Locate the cell with the specified text and output its (X, Y) center coordinate. 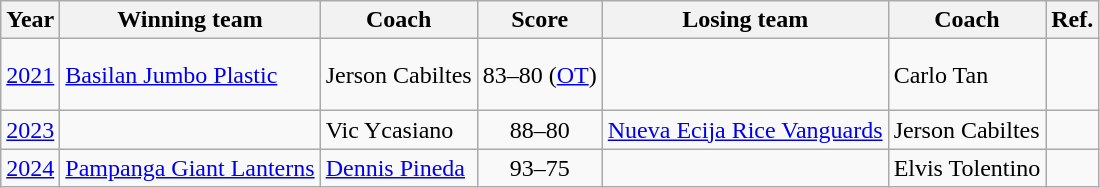
Nueva Ecija Rice Vanguards (745, 130)
83–80 (OT) (540, 75)
Dennis Pineda (398, 168)
Year (30, 20)
Basilan Jumbo Plastic (190, 75)
Score (540, 20)
Losing team (745, 20)
2023 (30, 130)
88–80 (540, 130)
Elvis Tolentino (967, 168)
Carlo Tan (967, 75)
2021 (30, 75)
Ref. (1072, 20)
2024 (30, 168)
Vic Ycasiano (398, 130)
Winning team (190, 20)
Pampanga Giant Lanterns (190, 168)
93–75 (540, 168)
